Determine the [X, Y] coordinate at the center of the cell enclosing the given text.  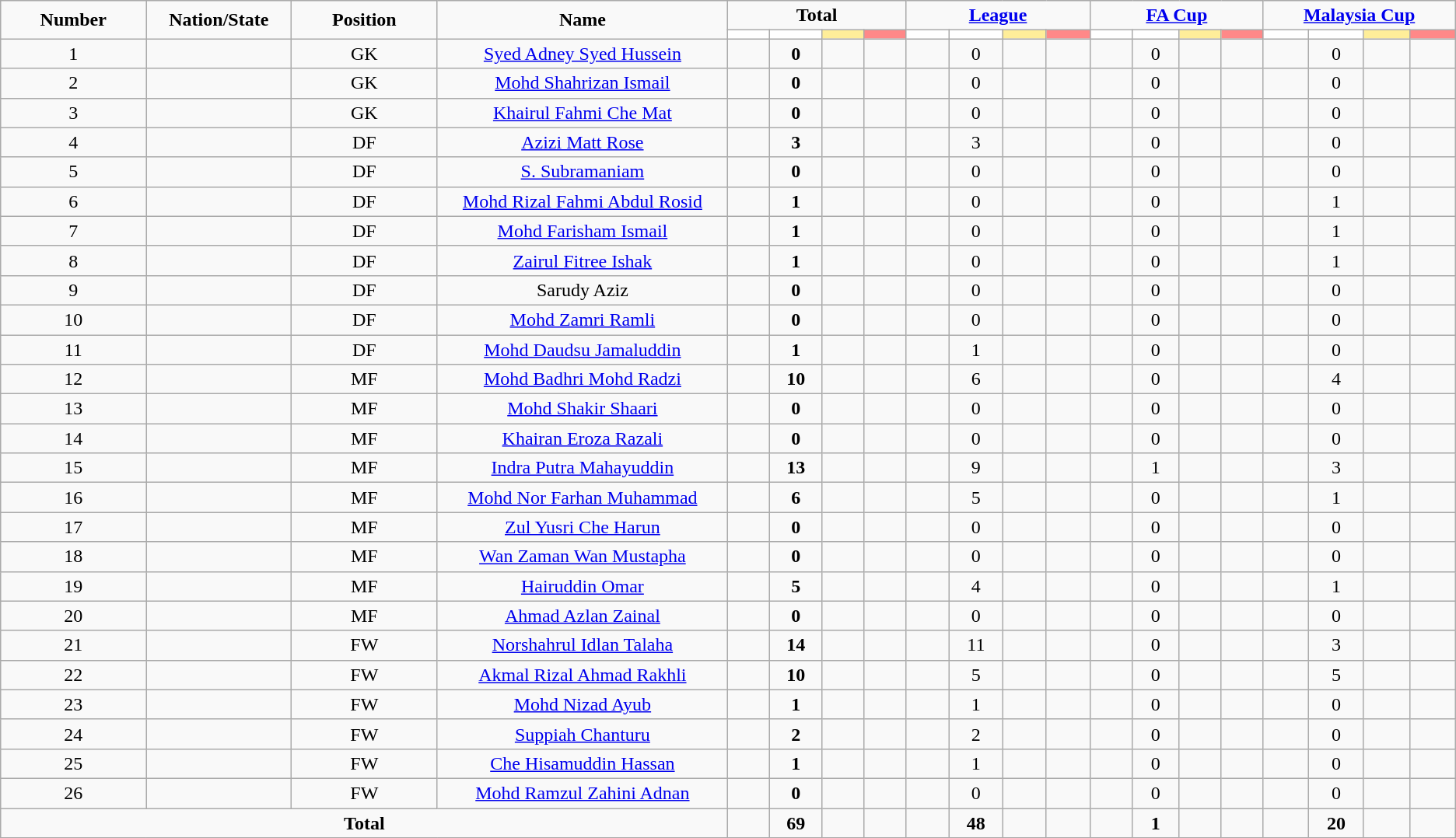
Malaysia Cup [1360, 16]
19 [73, 586]
Mohd Nor Farhan Muhammad [583, 498]
Ahmad Azlan Zainal [583, 616]
17 [73, 527]
Azizi Matt Rose [583, 142]
League [997, 16]
Mohd Nizad Ayub [583, 704]
12 [73, 379]
8 [73, 260]
Indra Putra Mahayuddin [583, 468]
Hairuddin Omar [583, 586]
25 [73, 763]
S. Subramaniam [583, 172]
22 [73, 675]
Akmal Rizal Ahmad Rakhli [583, 675]
15 [73, 468]
16 [73, 498]
Sarudy Aziz [583, 290]
26 [73, 793]
Mohd Badhri Mohd Radzi [583, 379]
Suppiah Chanturu [583, 734]
Mohd Shakir Shaari [583, 409]
Che Hisamuddin Hassan [583, 763]
48 [976, 823]
24 [73, 734]
7 [73, 231]
21 [73, 645]
FA Cup [1177, 16]
18 [73, 557]
Mohd Rizal Fahmi Abdul Rosid [583, 201]
69 [796, 823]
Mohd Farisham Ismail [583, 231]
Syed Adney Syed Hussein [583, 54]
Zul Yusri Che Harun [583, 527]
Khairan Eroza Razali [583, 438]
Norshahrul Idlan Talaha [583, 645]
Mohd Zamri Ramli [583, 319]
Name [583, 20]
Mohd Shahrizan Ismail [583, 83]
Wan Zaman Wan Mustapha [583, 557]
Khairul Fahmi Che Mat [583, 113]
Mohd Ramzul Zahini Adnan [583, 793]
Nation/State [219, 20]
Position [364, 20]
Zairul Fitree Ishak [583, 260]
Mohd Daudsu Jamaluddin [583, 349]
23 [73, 704]
Number [73, 20]
